For the text-containing cell, return its midpoint in [X, Y] coordinate format. 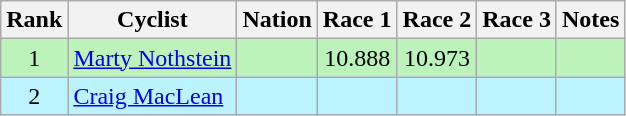
1 [34, 58]
Rank [34, 20]
Race 1 [357, 20]
10.888 [357, 58]
2 [34, 96]
10.973 [437, 58]
Notes [590, 20]
Marty Nothstein [152, 58]
Race 3 [517, 20]
Craig MacLean [152, 96]
Nation [277, 20]
Cyclist [152, 20]
Race 2 [437, 20]
